Pinpoint the cell where the given text exists, returning its (x, y) midpoint coordinate. 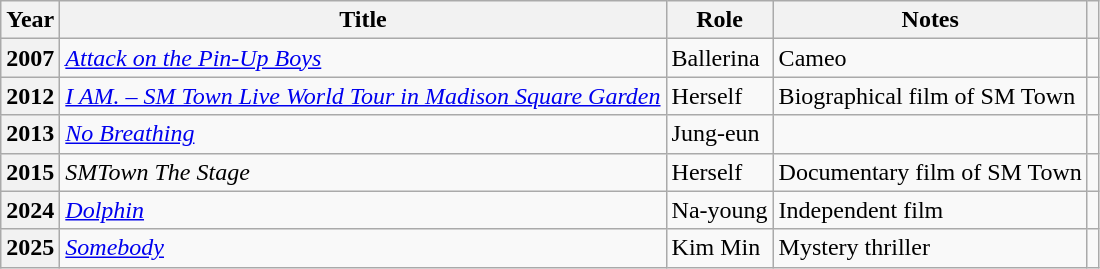
No Breathing (363, 134)
Mystery thriller (930, 248)
2025 (30, 248)
Notes (930, 20)
SMTown The Stage (363, 172)
Somebody (363, 248)
Biographical film of SM Town (930, 96)
Year (30, 20)
Kim Min (720, 248)
Role (720, 20)
I AM. – SM Town Live World Tour in Madison Square Garden (363, 96)
Dolphin (363, 210)
2013 (30, 134)
2015 (30, 172)
Na-young (720, 210)
2007 (30, 58)
Attack on the Pin-Up Boys (363, 58)
Title (363, 20)
Independent film (930, 210)
Cameo (930, 58)
Ballerina (720, 58)
Documentary film of SM Town (930, 172)
2012 (30, 96)
Jung-eun (720, 134)
2024 (30, 210)
